Return the [x, y] coordinate for the center point of the cell that contains the specified text.  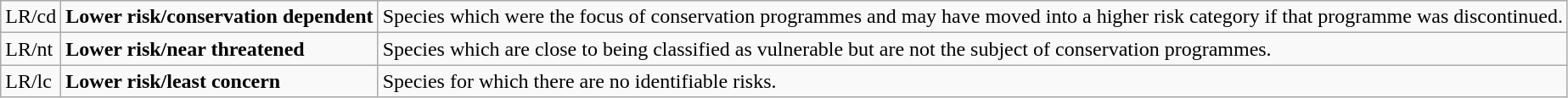
Species which are close to being classified as vulnerable but are not the subject of conservation programmes. [973, 49]
Lower risk/least concern [219, 81]
Species for which there are no identifiable risks. [973, 81]
Species which were the focus of conservation programmes and may have moved into a higher risk category if that programme was discontinued. [973, 17]
LR/lc [31, 81]
LR/nt [31, 49]
Lower risk/near threatened [219, 49]
Lower risk/conservation dependent [219, 17]
LR/cd [31, 17]
